Locate the cell with the specified text and output its [x, y] center coordinate. 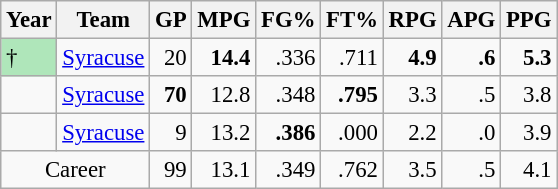
PPG [529, 20]
3.8 [529, 95]
.762 [352, 170]
9 [171, 133]
3.5 [412, 170]
4.9 [412, 58]
MPG [224, 20]
.711 [352, 58]
FG% [288, 20]
2.2 [412, 133]
13.2 [224, 133]
.795 [352, 95]
4.1 [529, 170]
Team [104, 20]
FT% [352, 20]
† [29, 58]
12.8 [224, 95]
Year [29, 20]
3.9 [529, 133]
13.1 [224, 170]
99 [171, 170]
.336 [288, 58]
.349 [288, 170]
RPG [412, 20]
APG [472, 20]
5.3 [529, 58]
.386 [288, 133]
.0 [472, 133]
3.3 [412, 95]
.000 [352, 133]
70 [171, 95]
.348 [288, 95]
14.4 [224, 58]
20 [171, 58]
.6 [472, 58]
GP [171, 20]
Career [76, 170]
